Return [x, y] of the center of cell containing provided text 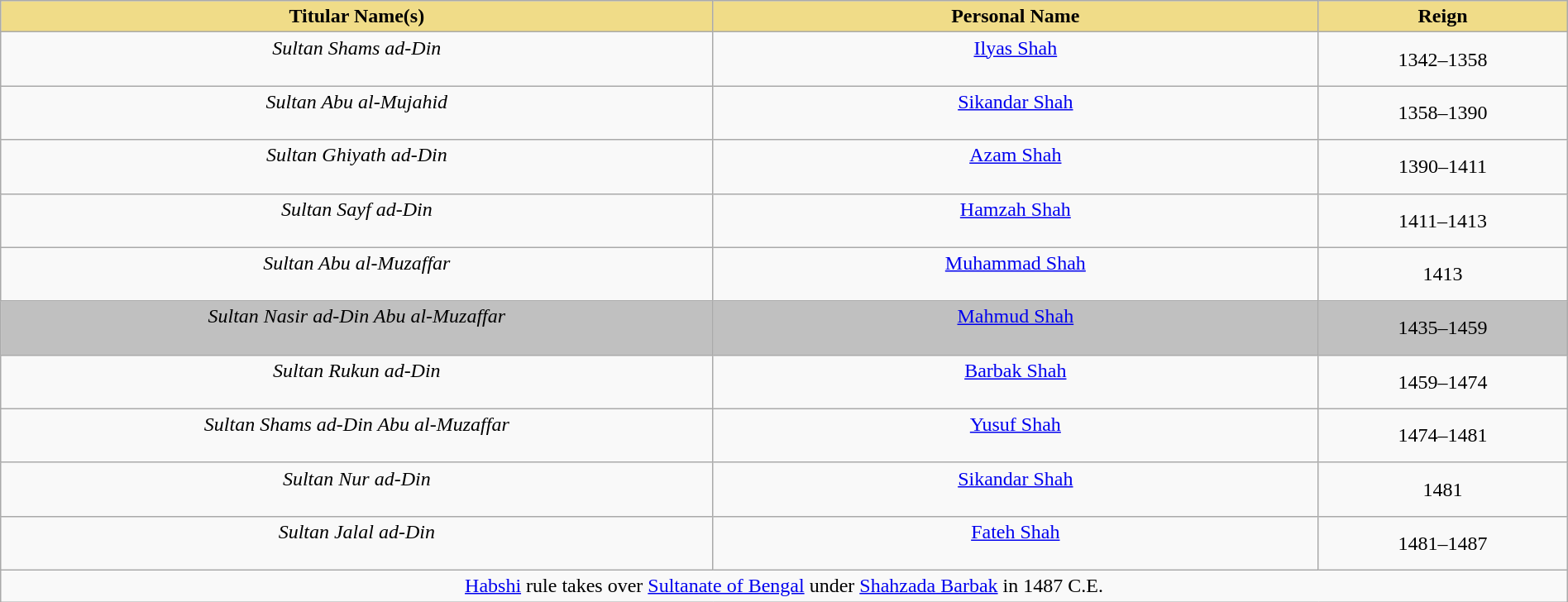
1481–1487 [1442, 542]
1411–1413 [1442, 220]
1390–1411 [1442, 167]
Sultan Jalal ad-Din [357, 542]
Sultan Nasir ad-Din Abu al-Muzaffar [357, 327]
Muhammad Shah [1016, 275]
Sultan Sayf ad-Din [357, 220]
Yusuf Shah [1016, 435]
Sultan Rukun ad-Din [357, 382]
Sultan Abu al-Mujahid [357, 112]
Titular Name(s) [357, 17]
Reign [1442, 17]
1342–1358 [1442, 60]
Fateh Shah [1016, 542]
Sultan Shams ad-Din [357, 60]
Habshi rule takes over Sultanate of Bengal under Shahzada Barbak in 1487 C.E. [784, 585]
1413 [1442, 275]
Personal Name [1016, 17]
Barbak Shah [1016, 382]
1459–1474 [1442, 382]
Sultan Ghiyath ad-Din [357, 167]
1474–1481 [1442, 435]
Hamzah Shah [1016, 220]
Sultan Shams ad-Din Abu al-Muzaffar [357, 435]
Sultan Abu al-Muzaffar [357, 275]
Ilyas Shah [1016, 60]
Mahmud Shah [1016, 327]
Azam Shah [1016, 167]
1358–1390 [1442, 112]
Sultan Nur ad-Din [357, 490]
1435–1459 [1442, 327]
1481 [1442, 490]
